Search for the cell housing the specified text and yield its [x, y] center coordinate. 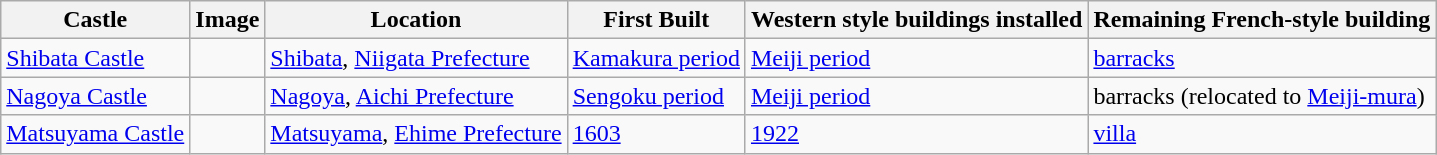
Castle [96, 20]
First Built [656, 20]
Western style buildings installed [916, 20]
Location [416, 20]
Nagoya, Aichi Prefecture [416, 96]
Matsuyama Castle [96, 134]
Kamakura period [656, 58]
Nagoya Castle [96, 96]
Sengoku period [656, 96]
Image [228, 20]
1603 [656, 134]
Shibata Castle [96, 58]
barracks (relocated to Meiji-mura) [1262, 96]
Matsuyama, Ehime Prefecture [416, 134]
Remaining French-style building [1262, 20]
1922 [916, 134]
villa [1262, 134]
barracks [1262, 58]
Shibata, Niigata Prefecture [416, 58]
